Output the (X, Y) coordinate of the center of the cell containing the given text.  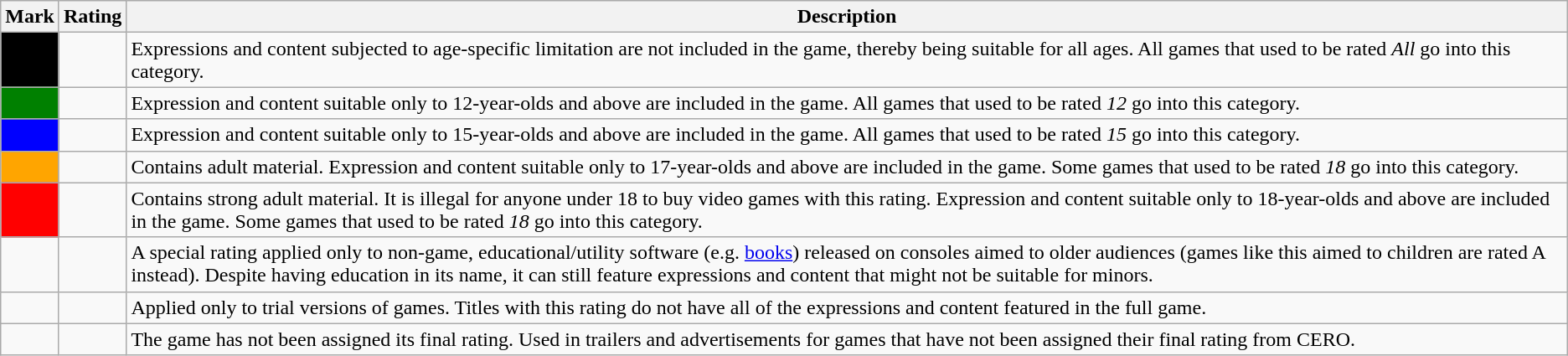
Description (847, 17)
Rating (92, 17)
Applied only to trial versions of games. Titles with this rating do not have all of the expressions and content featured in the full game. (847, 307)
Expression and content suitable only to 15-year-olds and above are included in the game. All games that used to be rated 15 go into this category. (847, 135)
Expression and content suitable only to 12-year-olds and above are included in the game. All games that used to be rated 12 go into this category. (847, 103)
Mark (30, 17)
